Find where the given text appears and provide that cell's center as [X, Y] coordinate. 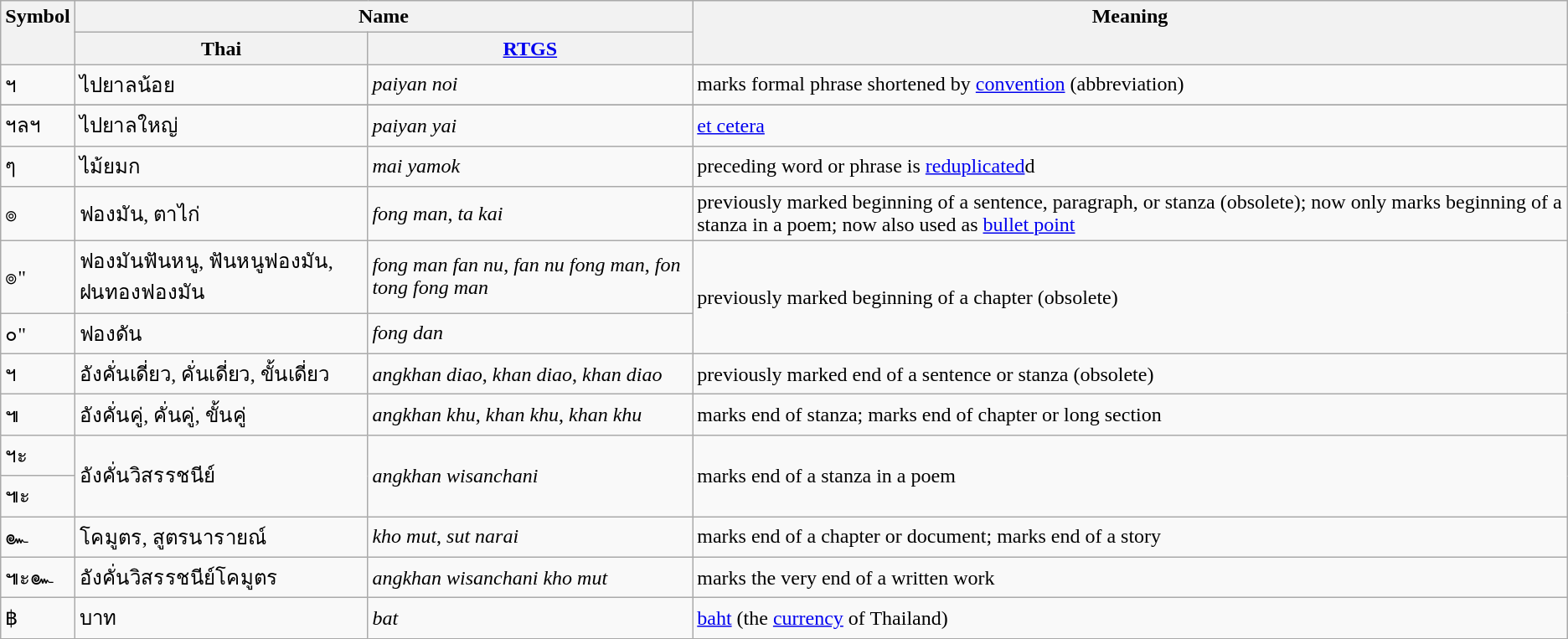
previously marked beginning of a chapter (obsolete) [1131, 298]
๐" [38, 333]
marks end of stanza; marks end of chapter or long section [1131, 415]
marks end of a chapter or document; marks end of a story [1131, 536]
โคมูตร, สูตรนารายณ์ [221, 536]
อังคั่นเดี่ยว, คั่นเดี่ยว, ขั้นเดี่ยว [221, 374]
ฟองมัน, ตาไก่ [221, 214]
fong man fan nu, fan nu fong man, fon tong fong man [530, 277]
อังคั่นวิสรรชนีย์ [221, 476]
๚ะ [38, 496]
angkhan khu, khan khu, khan khu [530, 415]
๏" [38, 277]
fong dan [530, 333]
fong man, ta kai [530, 214]
kho mut, sut narai [530, 536]
ไปยาลน้อย [221, 85]
Meaning [1131, 33]
marks end of a stanza in a poem [1131, 476]
paiyan noi [530, 85]
๛ [38, 536]
marks the very end of a written work [1131, 578]
ไปยาลใหญ่ [221, 126]
Thai [221, 49]
ฯะ [38, 456]
ไม้ยมก [221, 166]
angkhan diao, khan diao, khan diao [530, 374]
ๆ [38, 166]
baht (the currency of Thailand) [1131, 618]
อังคั่นวิสรรชนีย์โคมูตร [221, 578]
๚ [38, 415]
๏ [38, 214]
๚ะ๛ [38, 578]
อังคั่นคู่, คั่นคู่, ขั้นคู่ [221, 415]
bat [530, 618]
ฯลฯ [38, 126]
mai yamok [530, 166]
marks formal phrase shortened by convention (abbreviation) [1131, 85]
RTGS [530, 49]
ฟองมันฟันหนู, ฟันหนูฟองมัน, ฝนทองฟองมัน [221, 277]
angkhan wisanchani [530, 476]
Symbol [38, 33]
ฟองดัน [221, 333]
preceding word or phrase is reduplicatedd [1131, 166]
บาท [221, 618]
previously marked end of a sentence or stanza (obsolete) [1131, 374]
paiyan yai [530, 126]
angkhan wisanchani kho mut [530, 578]
et cetera [1131, 126]
฿ [38, 618]
Name [384, 17]
